Scan for the cell matching the given text and deliver its (x, y) coordinate at center. 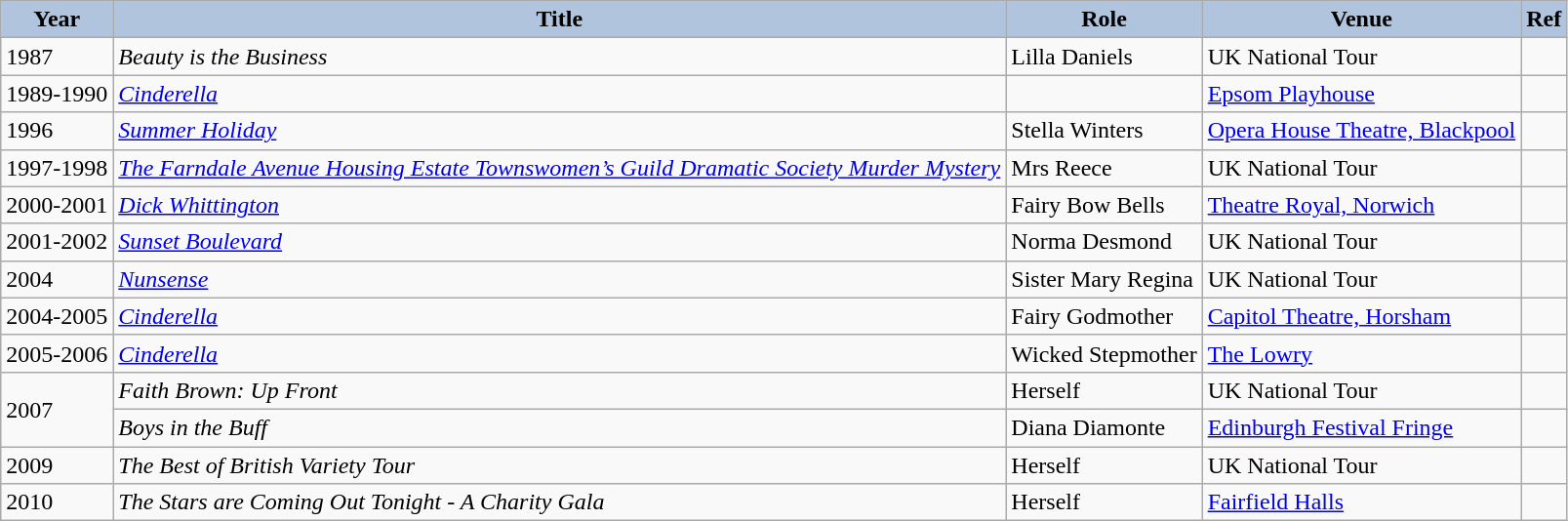
Faith Brown: Up Front (560, 390)
Fairy Bow Bells (1105, 205)
2007 (57, 409)
1996 (57, 131)
Fairfield Halls (1362, 502)
2001-2002 (57, 242)
Stella Winters (1105, 131)
Sunset Boulevard (560, 242)
Epsom Playhouse (1362, 94)
Role (1105, 20)
1989-1990 (57, 94)
Year (57, 20)
1997-1998 (57, 168)
Nunsense (560, 279)
Norma Desmond (1105, 242)
The Farndale Avenue Housing Estate Townswomen’s Guild Dramatic Society Murder Mystery (560, 168)
2005-2006 (57, 353)
Beauty is the Business (560, 57)
Dick Whittington (560, 205)
The Stars are Coming Out Tonight - A Charity Gala (560, 502)
Fairy Godmother (1105, 316)
2000-2001 (57, 205)
Capitol Theatre, Horsham (1362, 316)
Lilla Daniels (1105, 57)
Boys in the Buff (560, 427)
2010 (57, 502)
Mrs Reece (1105, 168)
The Best of British Variety Tour (560, 465)
Title (560, 20)
Theatre Royal, Norwich (1362, 205)
2004 (57, 279)
Summer Holiday (560, 131)
Diana Diamonte (1105, 427)
Edinburgh Festival Fringe (1362, 427)
Venue (1362, 20)
2009 (57, 465)
Sister Mary Regina (1105, 279)
Ref (1544, 20)
2004-2005 (57, 316)
The Lowry (1362, 353)
Opera House Theatre, Blackpool (1362, 131)
1987 (57, 57)
Wicked Stepmother (1105, 353)
